Find where the given text appears and provide that cell's center as [X, Y] coordinate. 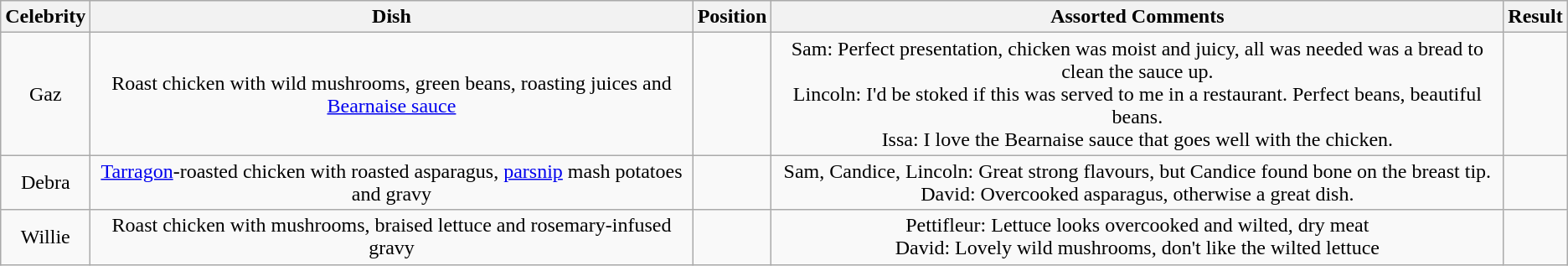
Celebrity [45, 17]
Roast chicken with mushrooms, braised lettuce and rosemary-infused gravy [392, 237]
Sam, Candice, Lincoln: Great strong flavours, but Candice found bone on the breast tip.David: Overcooked asparagus, otherwise a great dish. [1137, 183]
Tarragon-roasted chicken with roasted asparagus, parsnip mash potatoes and gravy [392, 183]
Result [1535, 17]
Roast chicken with wild mushrooms, green beans, roasting juices and Bearnaise sauce [392, 94]
Assorted Comments [1137, 17]
Gaz [45, 94]
Pettifleur: Lettuce looks overcooked and wilted, dry meatDavid: Lovely wild mushrooms, don't like the wilted lettuce [1137, 237]
Debra [45, 183]
Dish [392, 17]
Willie [45, 237]
Position [732, 17]
